Capture the cell that displays the provided text and extract its (X, Y) central coordinate. 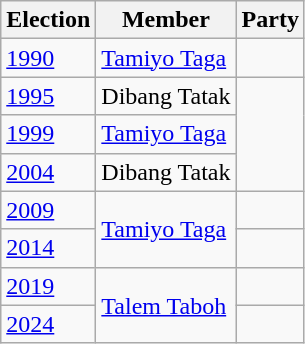
2019 (48, 286)
1995 (48, 96)
2024 (48, 324)
1990 (48, 58)
Election (48, 20)
2009 (48, 210)
Member (166, 20)
Party (270, 20)
2004 (48, 172)
Talem Taboh (166, 305)
2014 (48, 248)
1999 (48, 134)
